Pinpoint the cell where the given text exists, returning its [X, Y] midpoint coordinate. 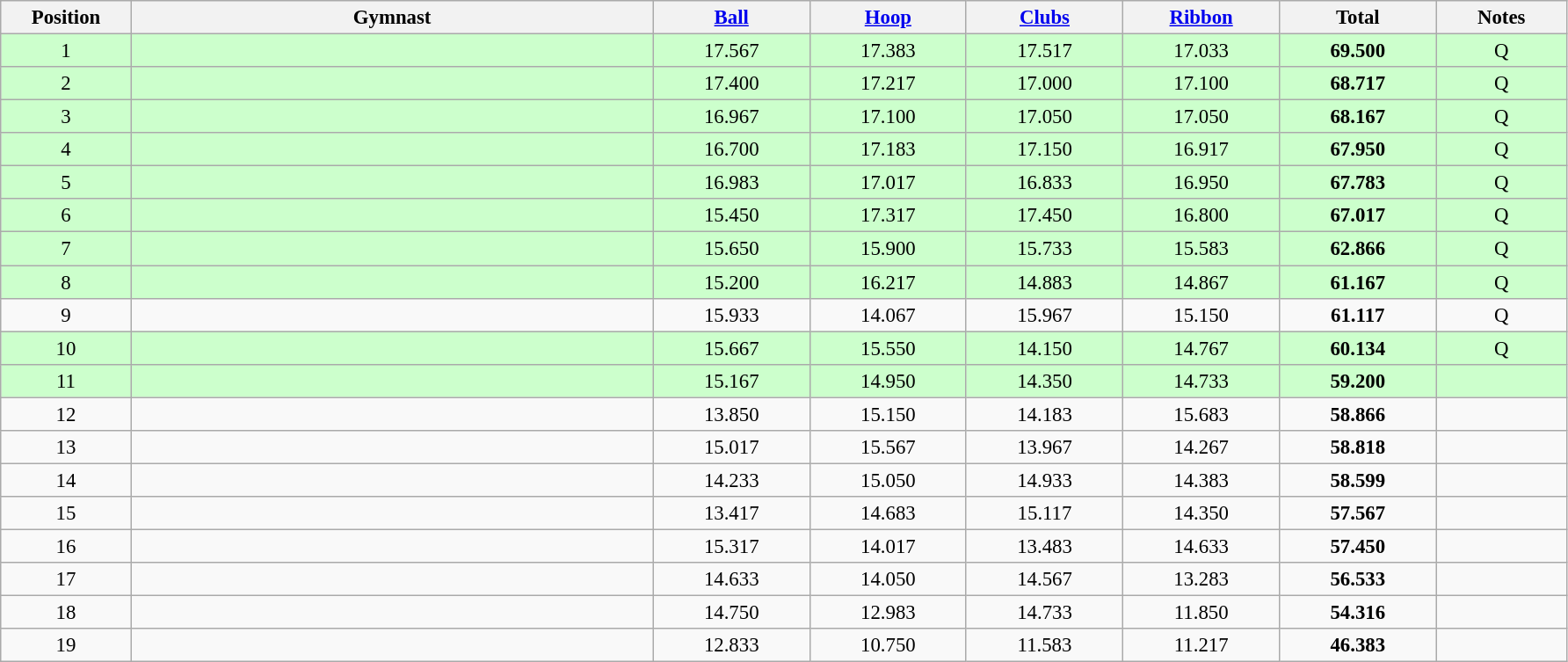
61.167 [1358, 282]
58.866 [1358, 414]
14.383 [1201, 480]
57.567 [1358, 513]
13.483 [1044, 546]
1 [66, 51]
16.983 [731, 183]
62.866 [1358, 249]
67.017 [1358, 215]
60.134 [1358, 348]
16.950 [1201, 183]
17.383 [888, 51]
14.950 [888, 381]
14.183 [1044, 414]
13.283 [1201, 579]
17.033 [1201, 51]
67.950 [1358, 149]
12.833 [731, 645]
7 [66, 249]
17 [66, 579]
17.000 [1044, 84]
14.683 [888, 513]
68.167 [1358, 117]
15.733 [1044, 249]
54.316 [1358, 613]
15.550 [888, 348]
14.767 [1201, 348]
Ball [731, 18]
14.567 [1044, 579]
58.599 [1358, 480]
61.117 [1358, 315]
14.750 [731, 613]
Ribbon [1201, 18]
58.818 [1358, 447]
13.417 [731, 513]
15.900 [888, 249]
17.150 [1044, 149]
57.450 [1358, 546]
4 [66, 149]
11.583 [1044, 645]
14.933 [1044, 480]
14.050 [888, 579]
17.400 [731, 84]
Hoop [888, 18]
15.667 [731, 348]
15.200 [731, 282]
14.267 [1201, 447]
17.017 [888, 183]
15 [66, 513]
5 [66, 183]
17.183 [888, 149]
17.317 [888, 215]
16 [66, 546]
16.700 [731, 149]
68.717 [1358, 84]
56.533 [1358, 579]
14.883 [1044, 282]
46.383 [1358, 645]
Position [66, 18]
Clubs [1044, 18]
11 [66, 381]
9 [66, 315]
14.067 [888, 315]
15.967 [1044, 315]
16.833 [1044, 183]
15.567 [888, 447]
13 [66, 447]
17.217 [888, 84]
12 [66, 414]
11.217 [1201, 645]
15.050 [888, 480]
Notes [1501, 18]
19 [66, 645]
Total [1358, 18]
2 [66, 84]
10.750 [888, 645]
14.150 [1044, 348]
17.450 [1044, 215]
Gymnast [392, 18]
59.200 [1358, 381]
10 [66, 348]
13.967 [1044, 447]
15.933 [731, 315]
17.567 [731, 51]
6 [66, 215]
15.650 [731, 249]
16.967 [731, 117]
15.167 [731, 381]
13.850 [731, 414]
15.583 [1201, 249]
14.017 [888, 546]
14.867 [1201, 282]
15.450 [731, 215]
69.500 [1358, 51]
17.517 [1044, 51]
8 [66, 282]
18 [66, 613]
15.317 [731, 546]
16.217 [888, 282]
15.117 [1044, 513]
15.017 [731, 447]
3 [66, 117]
12.983 [888, 613]
67.783 [1358, 183]
16.917 [1201, 149]
14 [66, 480]
15.683 [1201, 414]
16.800 [1201, 215]
11.850 [1201, 613]
14.233 [731, 480]
